For the text-containing cell, return its midpoint in [x, y] coordinate format. 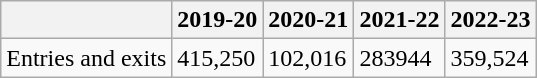
2021-22 [400, 20]
2022-23 [490, 20]
2020-21 [308, 20]
Entries and exits [86, 58]
415,250 [218, 58]
2019-20 [218, 20]
283944 [400, 58]
102,016 [308, 58]
359,524 [490, 58]
